Output the (X, Y) coordinate of the center of the cell containing the given text.  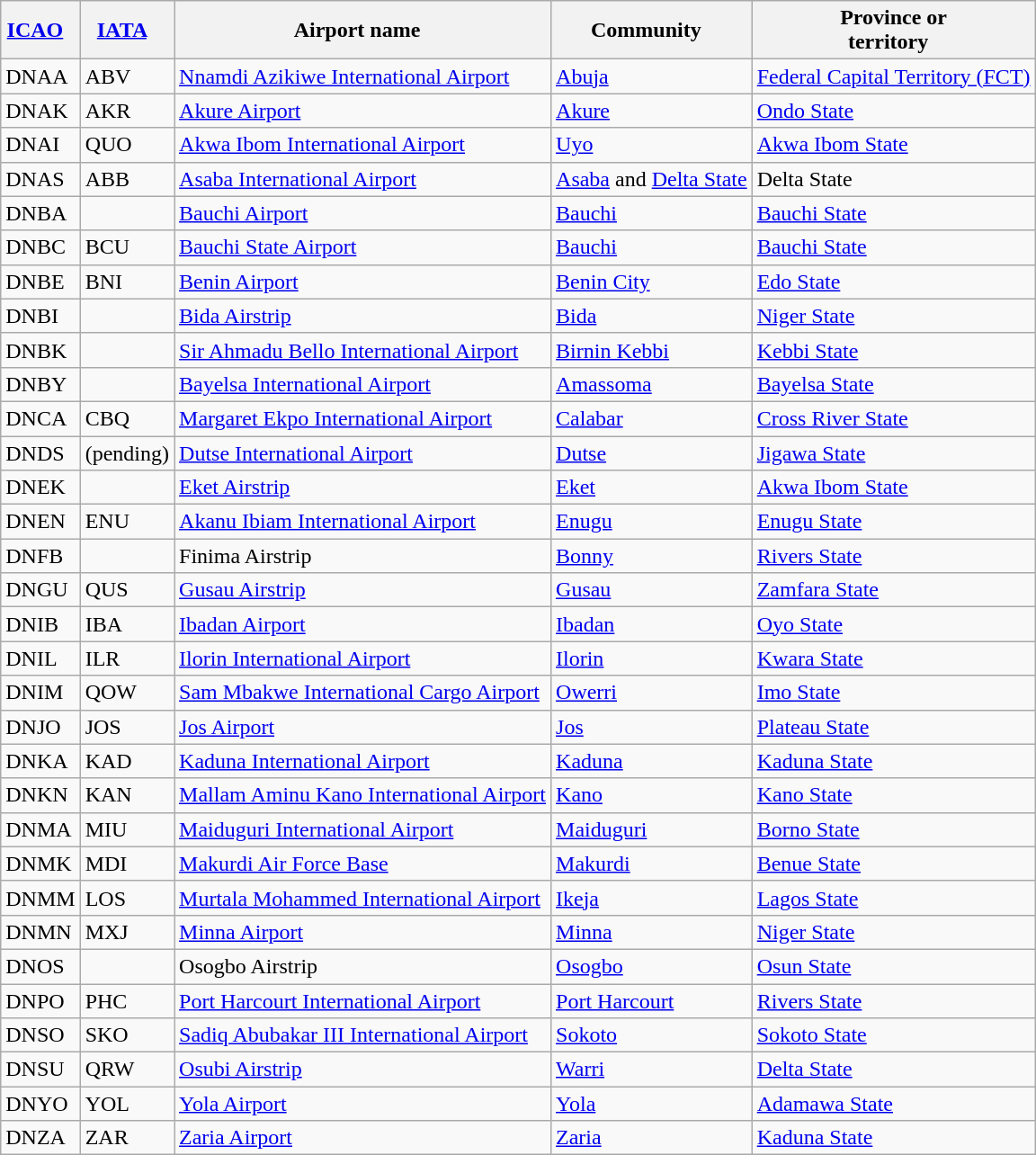
Kano (652, 795)
Uyo (652, 145)
DNMM (40, 898)
Maiduguri (652, 829)
DNMK (40, 864)
Port Harcourt (652, 1001)
Community (652, 31)
Akwa Ibom International Airport (363, 145)
Asaba and Delta State (652, 179)
DNBE (40, 282)
DNJO (40, 727)
Eket (652, 488)
DNBK (40, 350)
DNKA (40, 761)
Ilorin International Airport (363, 658)
Ondo State (894, 111)
ILR (127, 658)
Makurdi (652, 864)
Zaria (652, 1138)
Benue State (894, 864)
Minna (652, 932)
DNPO (40, 1001)
Kaduna International Airport (363, 761)
Bauchi Airport (363, 213)
Dutse (652, 452)
DNAI (40, 145)
DNMA (40, 829)
JOS (127, 727)
DNGU (40, 590)
DNIB (40, 624)
Makurdi Air Force Base (363, 864)
Sokoto (652, 1035)
LOS (127, 898)
Abuja (652, 76)
Warri (652, 1070)
KAN (127, 795)
Bauchi State Airport (363, 247)
KAD (127, 761)
Ibadan Airport (363, 624)
Gusau Airstrip (363, 590)
Akure Airport (363, 111)
Akanu Ibiam International Airport (363, 522)
Port Harcourt International Airport (363, 1001)
Plateau State (894, 727)
DNAS (40, 179)
Minna Airport (363, 932)
PHC (127, 1001)
(pending) (127, 452)
Osogbo (652, 966)
MXJ (127, 932)
DNCA (40, 418)
Zamfara State (894, 590)
Sam Mbakwe International Cargo Airport (363, 693)
ENU (127, 522)
QRW (127, 1070)
QOW (127, 693)
Enugu State (894, 522)
Akure (652, 111)
Sokoto State (894, 1035)
Kebbi State (894, 350)
Murtala Mohammed International Airport (363, 898)
DNFB (40, 556)
Owerri (652, 693)
DNEK (40, 488)
DNDS (40, 452)
Ikeja (652, 898)
BCU (127, 247)
DNBC (40, 247)
BNI (127, 282)
DNIM (40, 693)
DNEN (40, 522)
Birnin Kebbi (652, 350)
Yola Airport (363, 1104)
ICAO (40, 31)
Kaduna (652, 761)
Osun State (894, 966)
ZAR (127, 1138)
Sadiq Abubakar III International Airport (363, 1035)
Bayelsa State (894, 384)
Kwara State (894, 658)
Bonny (652, 556)
Province orterritory (894, 31)
DNAK (40, 111)
Benin Airport (363, 282)
Cross River State (894, 418)
DNZA (40, 1138)
Bida (652, 316)
Nnamdi Azikiwe International Airport (363, 76)
DNKN (40, 795)
ABB (127, 179)
Federal Capital Territory (FCT) (894, 76)
Finima Airstrip (363, 556)
Edo State (894, 282)
Kano State (894, 795)
DNYO (40, 1104)
Dutse International Airport (363, 452)
DNOS (40, 966)
Maiduguri International Airport (363, 829)
CBQ (127, 418)
DNSU (40, 1070)
Imo State (894, 693)
SKO (127, 1035)
QUO (127, 145)
Jos Airport (363, 727)
Yola (652, 1104)
Zaria Airport (363, 1138)
DNBI (40, 316)
Asaba International Airport (363, 179)
Jos (652, 727)
Calabar (652, 418)
Ilorin (652, 658)
DNIL (40, 658)
Amassoma (652, 384)
MDI (127, 864)
Osogbo Airstrip (363, 966)
Eket Airstrip (363, 488)
DNBY (40, 384)
YOL (127, 1104)
AKR (127, 111)
Airport name (363, 31)
Benin City (652, 282)
DNSO (40, 1035)
Adamawa State (894, 1104)
ABV (127, 76)
DNBA (40, 213)
Osubi Airstrip (363, 1070)
Bida Airstrip (363, 316)
Borno State (894, 829)
Lagos State (894, 898)
Oyo State (894, 624)
IBA (127, 624)
Sir Ahmadu Bello International Airport (363, 350)
Mallam Aminu Kano International Airport (363, 795)
Margaret Ekpo International Airport (363, 418)
Ibadan (652, 624)
Gusau (652, 590)
Enugu (652, 522)
MIU (127, 829)
IATA (127, 31)
DNMN (40, 932)
QUS (127, 590)
DNAA (40, 76)
Bayelsa International Airport (363, 384)
Jigawa State (894, 452)
